Identify which cell holds the provided text, then report its (X, Y) central coordinate. 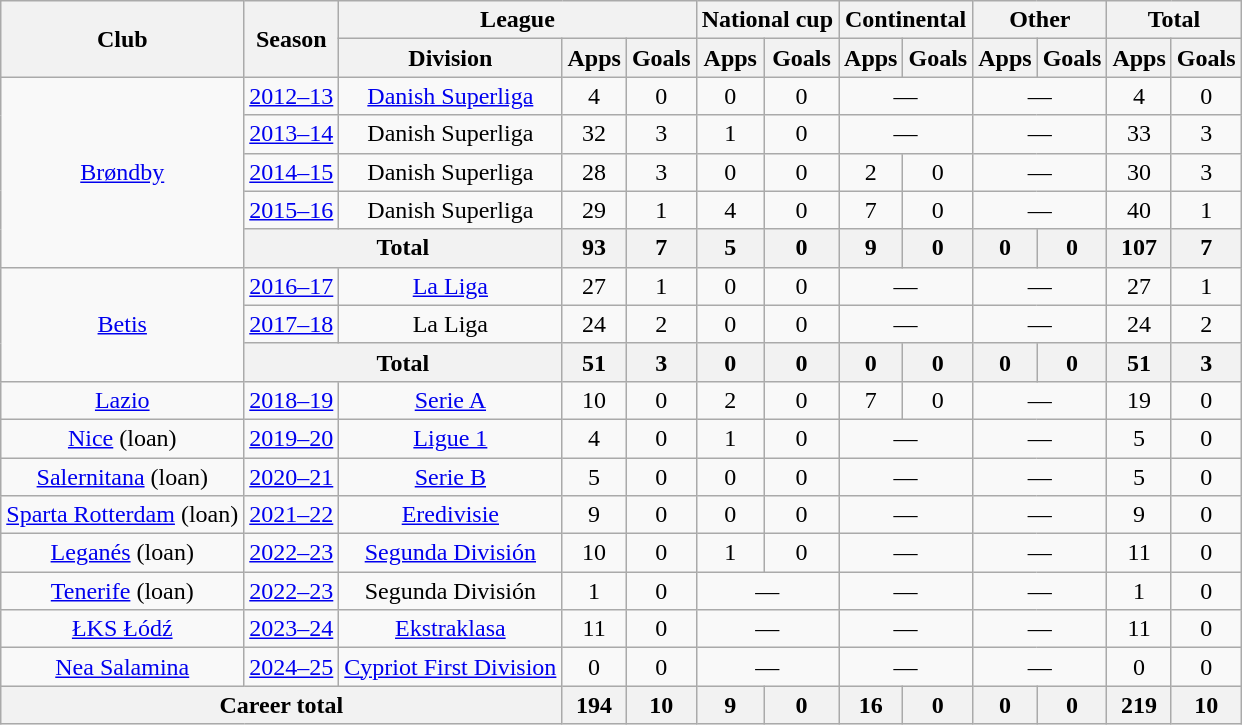
Season (292, 39)
Brøndby (122, 172)
Lazio (122, 400)
2014–15 (292, 172)
Serie B (450, 477)
National cup (767, 20)
32 (594, 134)
2013–14 (292, 134)
19 (1139, 400)
28 (594, 172)
Cypriot First Division (450, 667)
Division (450, 58)
Career total (282, 705)
Salernitana (loan) (122, 477)
2023–24 (292, 629)
2018–19 (292, 400)
Ligue 1 (450, 438)
Nice (loan) (122, 438)
Betis (122, 324)
2015–16 (292, 210)
Club (122, 39)
Serie A (450, 400)
Eredivisie (450, 515)
Other (1040, 20)
16 (871, 705)
2021–22 (292, 515)
33 (1139, 134)
2017–18 (292, 324)
29 (594, 210)
2016–17 (292, 286)
2019–20 (292, 438)
Nea Salamina (122, 667)
Leganés (loan) (122, 553)
30 (1139, 172)
40 (1139, 210)
194 (594, 705)
219 (1139, 705)
93 (594, 248)
Tenerife (loan) (122, 591)
Continental (906, 20)
2020–21 (292, 477)
2024–25 (292, 667)
107 (1139, 248)
Sparta Rotterdam (loan) (122, 515)
League (518, 20)
ŁKS Łódź (122, 629)
2012–13 (292, 96)
Ekstraklasa (450, 629)
